For the text-containing cell, return its midpoint in (X, Y) coordinate format. 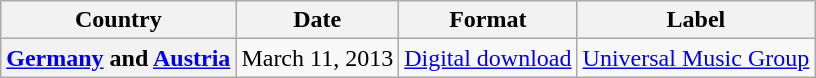
Germany and Austria (118, 58)
Date (318, 20)
March 11, 2013 (318, 58)
Universal Music Group (696, 58)
Label (696, 20)
Country (118, 20)
Format (488, 20)
Digital download (488, 58)
